Find where the given text appears and provide that cell's center as (X, Y) coordinate. 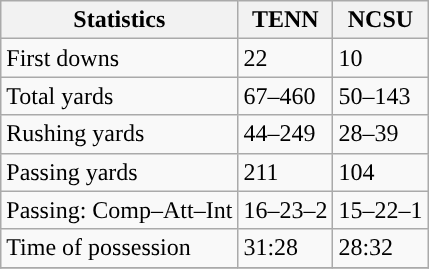
44–249 (286, 134)
28–39 (380, 134)
First downs (120, 58)
Time of possession (120, 248)
104 (380, 172)
211 (286, 172)
TENN (286, 20)
Passing: Comp–Att–Int (120, 210)
67–460 (286, 96)
NCSU (380, 20)
Statistics (120, 20)
16–23–2 (286, 210)
Passing yards (120, 172)
50–143 (380, 96)
31:28 (286, 248)
15–22–1 (380, 210)
Rushing yards (120, 134)
22 (286, 58)
Total yards (120, 96)
10 (380, 58)
28:32 (380, 248)
